Capture the cell that displays the provided text and extract its (X, Y) central coordinate. 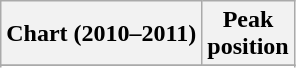
Peakposition (248, 34)
Chart (2010–2011) (102, 34)
